For the text-containing cell, return its midpoint in (X, Y) coordinate format. 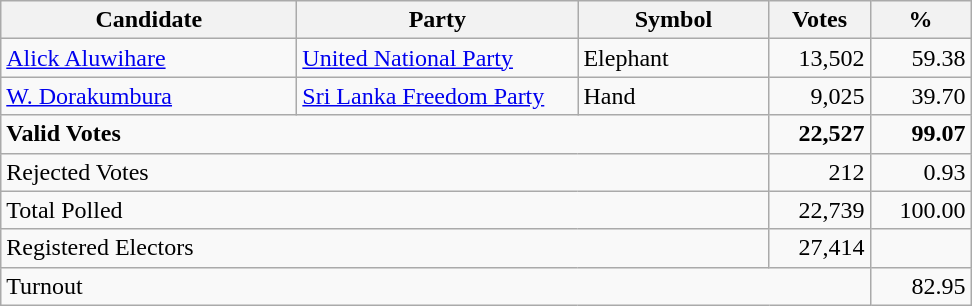
100.00 (920, 210)
Hand (674, 96)
Registered Electors (385, 248)
22,527 (820, 134)
39.70 (920, 96)
9,025 (820, 96)
W. Dorakumbura (149, 96)
Symbol (674, 20)
Valid Votes (385, 134)
13,502 (820, 58)
Party (438, 20)
Alick Aluwihare (149, 58)
Turnout (436, 286)
82.95 (920, 286)
Elephant (674, 58)
59.38 (920, 58)
212 (820, 172)
0.93 (920, 172)
99.07 (920, 134)
United National Party (438, 58)
27,414 (820, 248)
Sri Lanka Freedom Party (438, 96)
Candidate (149, 20)
% (920, 20)
Votes (820, 20)
Total Polled (385, 210)
Rejected Votes (385, 172)
22,739 (820, 210)
